Pinpoint the cell where the given text exists, returning its (X, Y) midpoint coordinate. 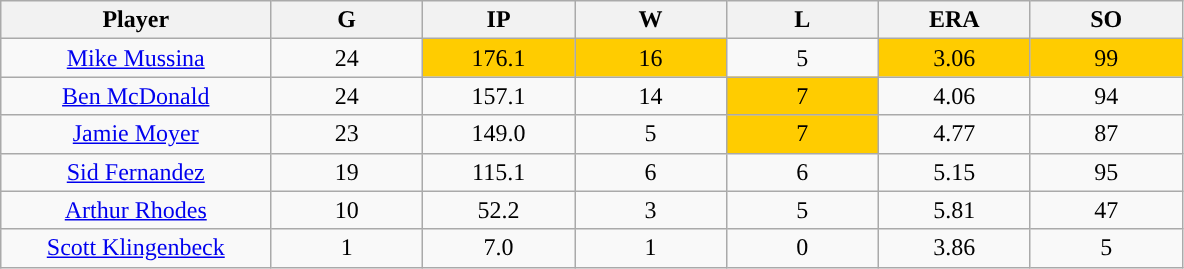
3.86 (954, 248)
10 (347, 210)
0 (802, 248)
94 (1106, 96)
Jamie Moyer (136, 134)
99 (1106, 58)
Mike Mussina (136, 58)
Ben McDonald (136, 96)
ERA (954, 20)
4.06 (954, 96)
G (347, 20)
87 (1106, 134)
19 (347, 172)
157.1 (499, 96)
3 (651, 210)
23 (347, 134)
Sid Fernandez (136, 172)
47 (1106, 210)
95 (1106, 172)
52.2 (499, 210)
W (651, 20)
Arthur Rhodes (136, 210)
5.15 (954, 172)
Scott Klingenbeck (136, 248)
IP (499, 20)
7.0 (499, 248)
L (802, 20)
3.06 (954, 58)
Player (136, 20)
14 (651, 96)
SO (1106, 20)
4.77 (954, 134)
115.1 (499, 172)
5.81 (954, 210)
149.0 (499, 134)
16 (651, 58)
176.1 (499, 58)
